Return the (X, Y) coordinate for the center point of the cell that contains the specified text.  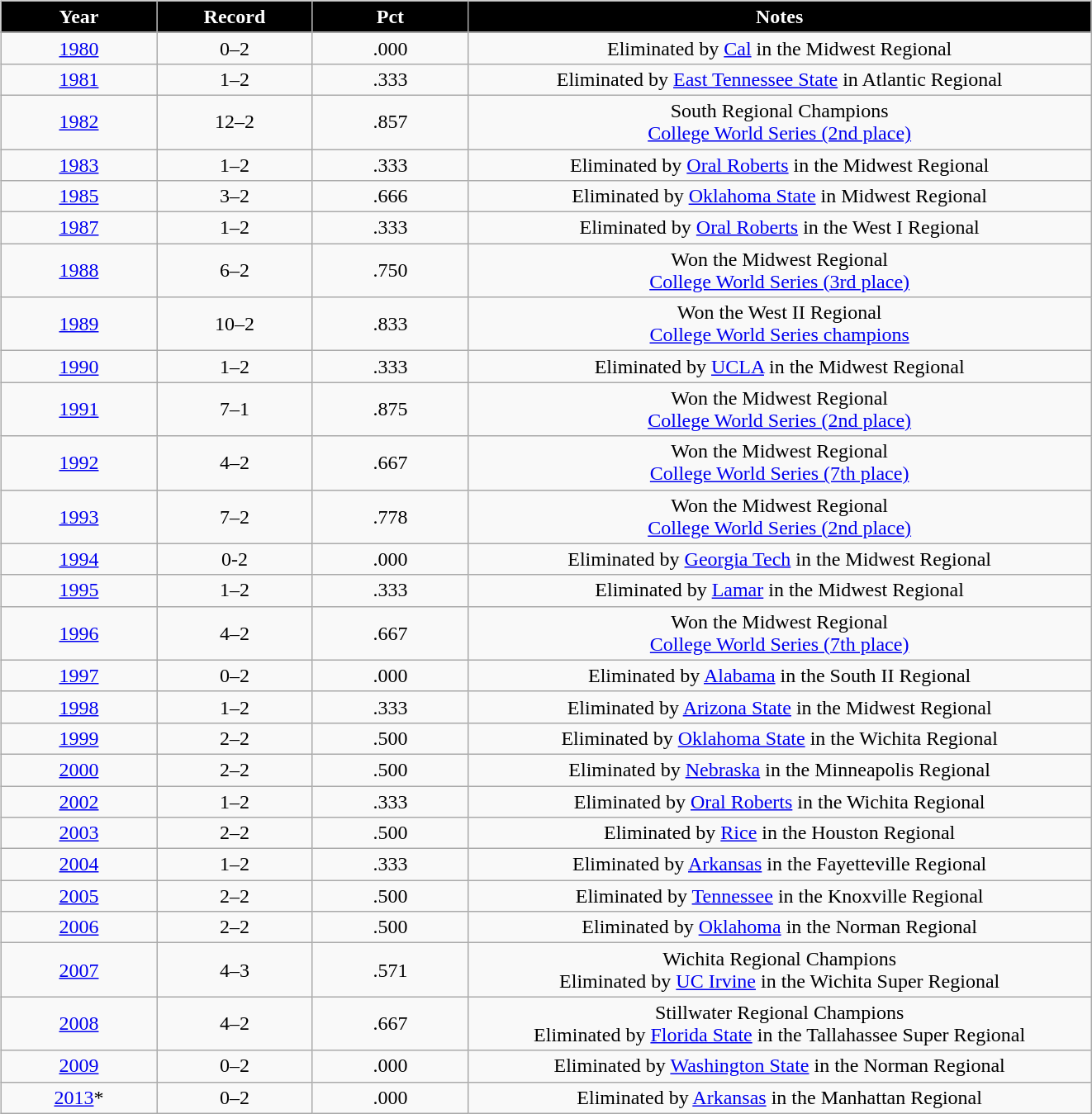
.666 (390, 197)
Eliminated by Nebraska in the Minneapolis Regional (780, 770)
2005 (78, 896)
1988 (78, 271)
Eliminated by Arkansas in the Fayetteville Regional (780, 865)
1981 (78, 79)
Eliminated by East Tennessee State in Atlantic Regional (780, 79)
Won the Midwest RegionalCollege World Series (3rd place) (780, 271)
3–2 (235, 197)
Eliminated by Lamar in the Midwest Regional (780, 590)
Record (235, 17)
Eliminated by Rice in the Houston Regional (780, 833)
Stillwater Regional ChampionsEliminated by Florida State in the Tallahassee Super Regional (780, 1024)
.571 (390, 969)
2008 (78, 1024)
Eliminated by Oral Roberts in the West I Regional (780, 228)
Eliminated by Oral Roberts in the Midwest Regional (780, 164)
Eliminated by UCLA in the Midwest Regional (780, 367)
1999 (78, 738)
2003 (78, 833)
.875 (390, 410)
2000 (78, 770)
Notes (780, 17)
Eliminated by Washington State in the Norman Regional (780, 1066)
1998 (78, 707)
7–2 (235, 517)
1993 (78, 517)
.750 (390, 271)
1980 (78, 48)
1995 (78, 590)
.778 (390, 517)
1994 (78, 559)
2004 (78, 865)
Year (78, 17)
Eliminated by Oklahoma in the Norman Regional (780, 927)
2007 (78, 969)
4–3 (235, 969)
South Regional ChampionsCollege World Series (2nd place) (780, 122)
Eliminated by Oklahoma State in the Wichita Regional (780, 738)
10–2 (235, 324)
1996 (78, 633)
1991 (78, 410)
Pct (390, 17)
Eliminated by Arkansas in the Manhattan Regional (780, 1097)
.857 (390, 122)
.833 (390, 324)
1997 (78, 676)
2006 (78, 927)
1989 (78, 324)
1987 (78, 228)
Eliminated by Cal in the Midwest Regional (780, 48)
0-2 (235, 559)
Eliminated by Oklahoma State in Midwest Regional (780, 197)
1985 (78, 197)
12–2 (235, 122)
Eliminated by Oral Roberts in the Wichita Regional (780, 802)
Eliminated by Tennessee in the Knoxville Regional (780, 896)
2013* (78, 1097)
1992 (78, 462)
2002 (78, 802)
1990 (78, 367)
2009 (78, 1066)
Eliminated by Arizona State in the Midwest Regional (780, 707)
Eliminated by Alabama in the South II Regional (780, 676)
1983 (78, 164)
Eliminated by Georgia Tech in the Midwest Regional (780, 559)
Wichita Regional ChampionsEliminated by UC Irvine in the Wichita Super Regional (780, 969)
6–2 (235, 271)
7–1 (235, 410)
Won the West II RegionalCollege World Series champions (780, 324)
1982 (78, 122)
